Return the (X, Y) coordinate for the center point of the cell that contains the specified text.  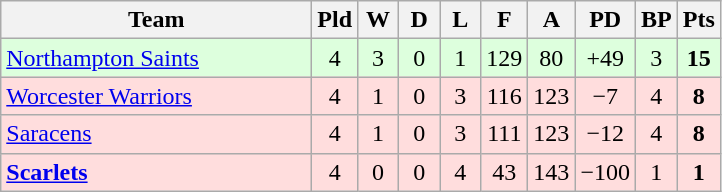
Scarlets (156, 172)
116 (504, 96)
PD (606, 20)
129 (504, 58)
111 (504, 134)
143 (552, 172)
Saracens (156, 134)
−100 (606, 172)
−7 (606, 96)
+49 (606, 58)
D (420, 20)
43 (504, 172)
L (460, 20)
Team (156, 20)
Northampton Saints (156, 58)
80 (552, 58)
BP (656, 20)
Worcester Warriors (156, 96)
Pts (698, 20)
F (504, 20)
15 (698, 58)
−12 (606, 134)
Pld (335, 20)
A (552, 20)
W (378, 20)
